Extract the [X, Y] coordinate from the center of the cell holding the provided text.  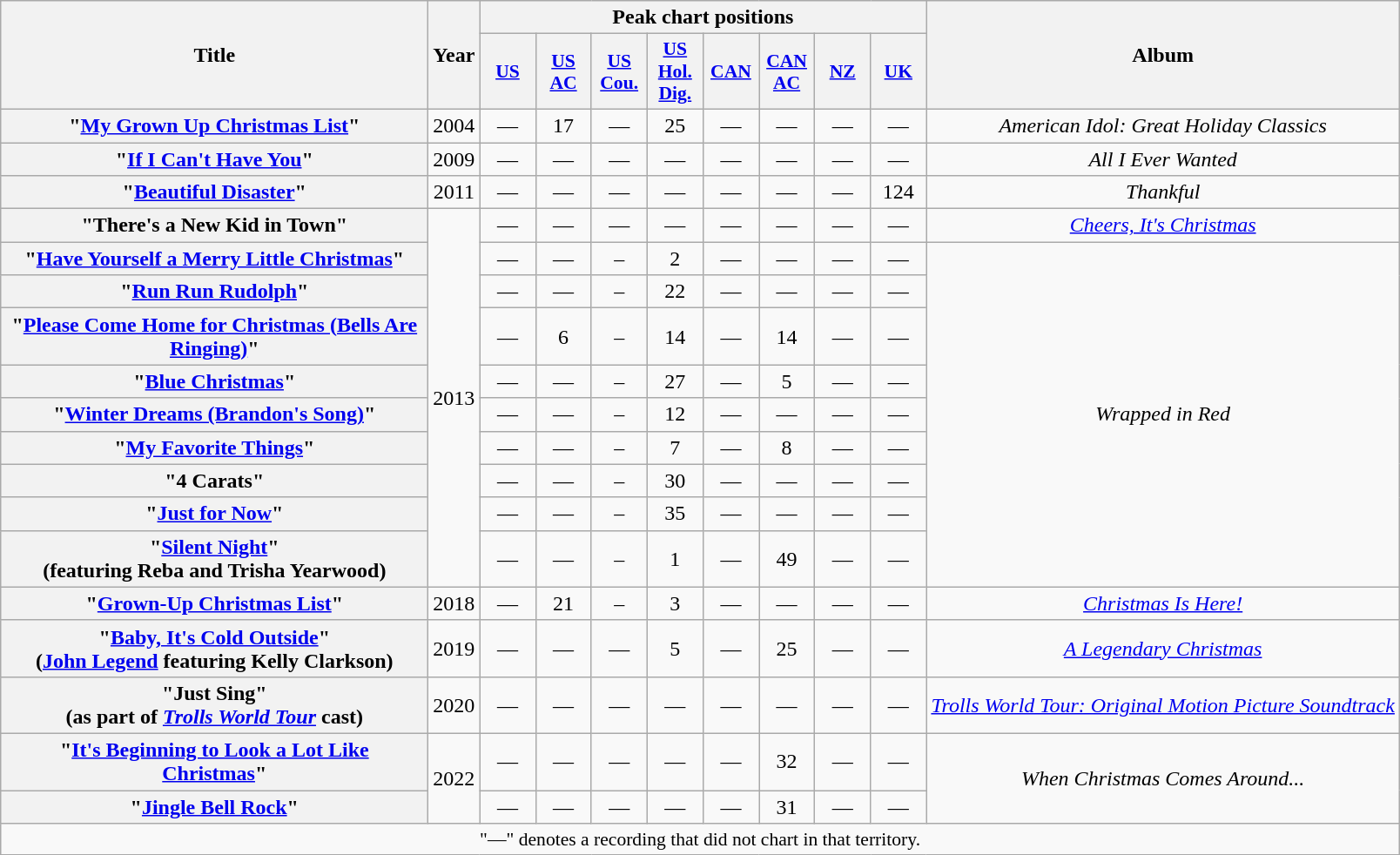
"Jingle Bell Rock" [214, 807]
"Grown-Up Christmas List" [214, 603]
17 [563, 125]
American Idol: Great Holiday Classics [1163, 125]
"Winter Dreams (Brandon's Song)" [214, 414]
Cheers, It's Christmas [1163, 226]
21 [563, 603]
"Silent Night"(featuring Reba and Trisha Yearwood) [214, 559]
8 [787, 448]
"4 Carats" [214, 481]
When Christmas Comes Around... [1163, 778]
Title [214, 56]
30 [675, 481]
35 [675, 514]
2 [675, 259]
UK [899, 71]
2004 [454, 125]
"Please Come Home for Christmas (Bells Are Ringing)" [214, 336]
A Legendary Christmas [1163, 648]
CAN [730, 71]
Christmas Is Here! [1163, 603]
3 [675, 603]
"If I Can't Have You" [214, 159]
124 [899, 192]
2022 [454, 778]
"My Grown Up Christmas List" [214, 125]
CANAC [787, 71]
22 [675, 292]
USAC [563, 71]
27 [675, 381]
"—" denotes a recording that did not chart in that territory. [700, 839]
"Baby, It's Cold Outside"(John Legend featuring Kelly Clarkson) [214, 648]
"Just Sing"(as part of Trolls World Tour cast) [214, 705]
Wrapped in Red [1163, 414]
32 [787, 761]
"Run Run Rudolph" [214, 292]
"There's a New Kid in Town" [214, 226]
"My Favorite Things" [214, 448]
31 [787, 807]
US [508, 71]
12 [675, 414]
2019 [454, 648]
All I Ever Wanted [1163, 159]
2009 [454, 159]
6 [563, 336]
49 [787, 559]
Thankful [1163, 192]
2020 [454, 705]
2011 [454, 192]
USHol.Dig. [675, 71]
Album [1163, 56]
NZ [843, 71]
2018 [454, 603]
Trolls World Tour: Original Motion Picture Soundtrack [1163, 705]
"It's Beginning to Look a Lot Like Christmas" [214, 761]
"Beautiful Disaster" [214, 192]
USCou. [619, 71]
"Just for Now" [214, 514]
7 [675, 448]
"Have Yourself a Merry Little Christmas" [214, 259]
"Blue Christmas" [214, 381]
Year [454, 56]
1 [675, 559]
Peak chart positions [703, 17]
2013 [454, 399]
